Identify which cell holds the provided text, then report its (x, y) central coordinate. 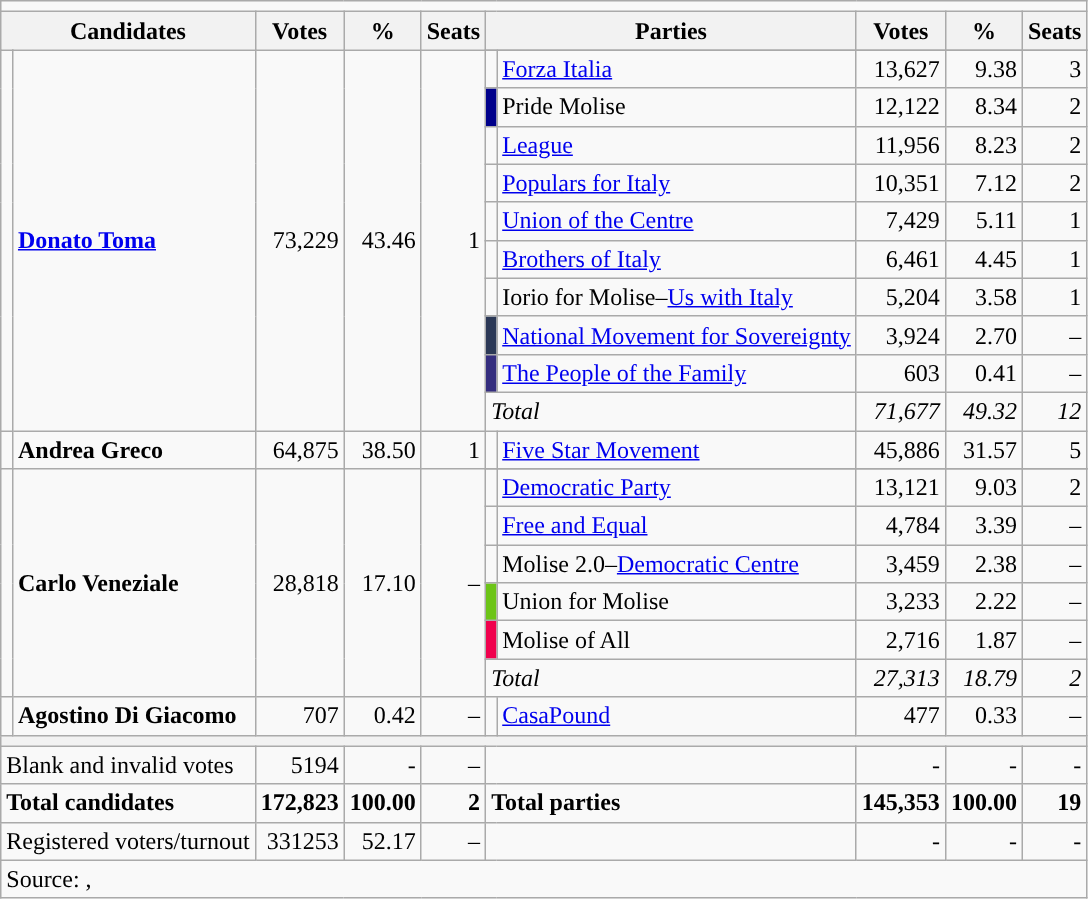
Democratic Party (677, 488)
19 (1054, 803)
Blank and invalid votes (128, 765)
Molise 2.0–Democratic Centre (677, 564)
Populars for Italy (677, 183)
8.23 (984, 145)
Total candidates (128, 803)
9.03 (984, 488)
Agostino Di Giacomo (134, 716)
Forza Italia (677, 69)
3,233 (900, 602)
13,627 (900, 69)
0.41 (984, 373)
12 (1054, 411)
2.38 (984, 564)
3,924 (900, 335)
Pride Molise (677, 107)
Union of the Centre (677, 221)
477 (900, 716)
5,204 (900, 297)
Iorio for Molise–Us with Italy (677, 297)
27,313 (900, 678)
31.57 (984, 449)
Source: , (544, 879)
172,823 (300, 803)
Brothers of Italy (677, 259)
Total parties (672, 803)
2.70 (984, 335)
38.50 (382, 449)
12,122 (900, 107)
64,875 (300, 449)
Parties (672, 31)
3.39 (984, 526)
5194 (300, 765)
8.34 (984, 107)
18.79 (984, 678)
603 (900, 373)
Free and Equal (677, 526)
71,677 (900, 411)
6,461 (900, 259)
4,784 (900, 526)
CasaPound (677, 716)
Carlo Veneziale (134, 583)
707 (300, 716)
52.17 (382, 841)
Registered voters/turnout (128, 841)
13,121 (900, 488)
League (677, 145)
5.11 (984, 221)
Donato Toma (134, 240)
Andrea Greco (134, 449)
3 (1054, 69)
28,818 (300, 583)
73,229 (300, 240)
Molise of All (677, 640)
2.22 (984, 602)
3.58 (984, 297)
0.42 (382, 716)
17.10 (382, 583)
9.38 (984, 69)
45,886 (900, 449)
Five Star Movement (677, 449)
Candidates (128, 31)
National Movement for Sovereignty (677, 335)
4.45 (984, 259)
43.46 (382, 240)
Union for Molise (677, 602)
The People of the Family (677, 373)
7,429 (900, 221)
3,459 (900, 564)
5 (1054, 449)
11,956 (900, 145)
0.33 (984, 716)
145,353 (900, 803)
331253 (300, 841)
49.32 (984, 411)
1.87 (984, 640)
7.12 (984, 183)
2,716 (900, 640)
10,351 (900, 183)
